Provide the (x, y) coordinate of the cell's center where the given text is located.  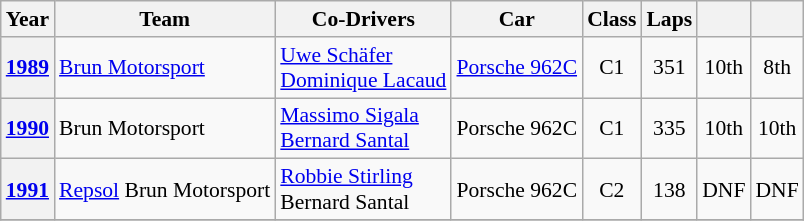
1991 (28, 190)
Robbie Stirling Bernard Santal (363, 190)
Class (612, 19)
Massimo Sigala Bernard Santal (363, 128)
Year (28, 19)
1989 (28, 68)
8th (776, 68)
Car (516, 19)
Team (164, 19)
335 (669, 128)
351 (669, 68)
Laps (669, 19)
Repsol Brun Motorsport (164, 190)
Uwe Schäfer Dominique Lacaud (363, 68)
138 (669, 190)
Co-Drivers (363, 19)
C2 (612, 190)
1990 (28, 128)
